Locate the cell with the specified text and output its (X, Y) center coordinate. 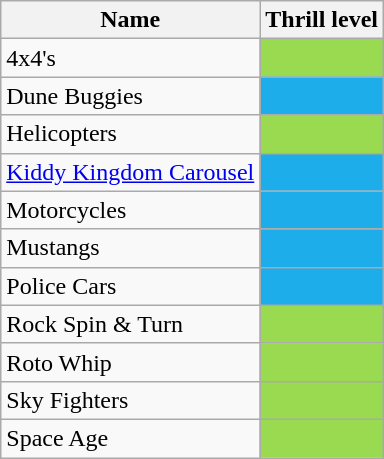
Space Age (130, 438)
Roto Whip (130, 362)
Motorcycles (130, 210)
4x4's (130, 58)
Police Cars (130, 286)
Thrill level (322, 20)
Helicopters (130, 134)
Dune Buggies (130, 96)
Kiddy Kingdom Carousel (130, 172)
Rock Spin & Turn (130, 324)
Mustangs (130, 248)
Name (130, 20)
Sky Fighters (130, 400)
